Provide the [X, Y] coordinate of the cell's center where the given text is located.  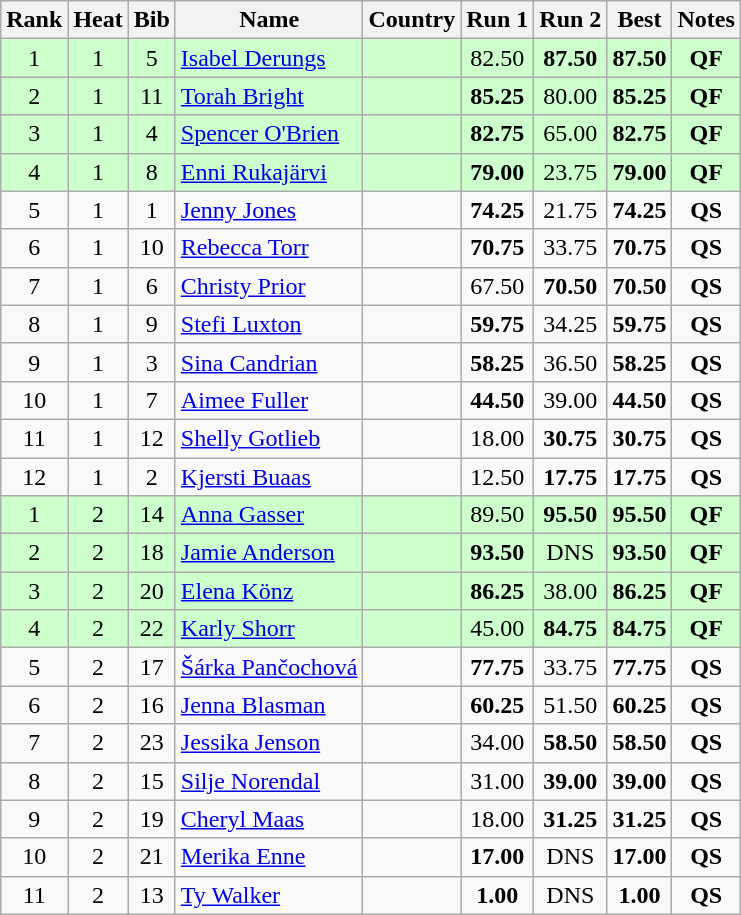
34.25 [570, 324]
Run 1 [498, 20]
Name [269, 20]
Shelly Gotlieb [269, 438]
Jessika Jenson [269, 743]
16 [152, 705]
Notes [706, 20]
Aimee Fuller [269, 400]
18 [152, 553]
Silje Norendal [269, 781]
15 [152, 781]
22 [152, 629]
Jamie Anderson [269, 553]
Merika Enne [269, 857]
Country [412, 20]
Christy Prior [269, 286]
23 [152, 743]
34.00 [498, 743]
36.50 [570, 362]
Šárka Pančochová [269, 667]
65.00 [570, 134]
80.00 [570, 96]
20 [152, 591]
45.00 [498, 629]
Torah Bright [269, 96]
Heat [98, 20]
Rebecca Torr [269, 248]
Elena Könz [269, 591]
Sina Candrian [269, 362]
82.50 [498, 58]
Jenna Blasman [269, 705]
Karly Shorr [269, 629]
17 [152, 667]
21.75 [570, 210]
Spencer O'Brien [269, 134]
Enni Rukajärvi [269, 172]
Isabel Derungs [269, 58]
Stefi Luxton [269, 324]
Best [640, 20]
23.75 [570, 172]
89.50 [498, 515]
Run 2 [570, 20]
31.00 [498, 781]
19 [152, 819]
67.50 [498, 286]
Ty Walker [269, 895]
12.50 [498, 477]
Bib [152, 20]
13 [152, 895]
Kjersti Buaas [269, 477]
14 [152, 515]
38.00 [570, 591]
21 [152, 857]
51.50 [570, 705]
Rank [34, 20]
Cheryl Maas [269, 819]
Jenny Jones [269, 210]
Anna Gasser [269, 515]
